Locate the cell with the specified text and output its [X, Y] center coordinate. 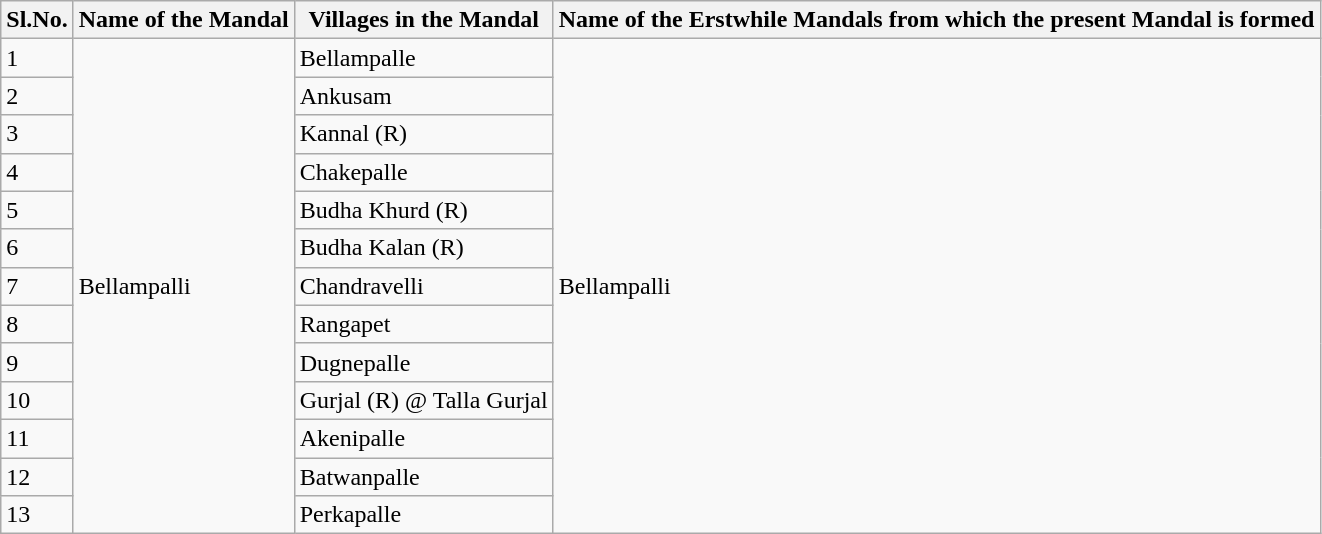
Chandravelli [424, 286]
9 [37, 362]
Budha Khurd (R) [424, 210]
1 [37, 58]
Gurjal (R) @ Talla Gurjal [424, 400]
12 [37, 477]
2 [37, 96]
10 [37, 400]
Name of the Mandal [184, 20]
Perkapalle [424, 515]
Budha Kalan (R) [424, 248]
Villages in the Mandal [424, 20]
6 [37, 248]
Akenipalle [424, 438]
8 [37, 324]
Sl.No. [37, 20]
11 [37, 438]
Bellampalle [424, 58]
Ankusam [424, 96]
3 [37, 134]
Batwanpalle [424, 477]
4 [37, 172]
7 [37, 286]
5 [37, 210]
Name of the Erstwhile Mandals from which the present Mandal is formed [936, 20]
13 [37, 515]
Dugnepalle [424, 362]
Rangapet [424, 324]
Chakepalle [424, 172]
Kannal (R) [424, 134]
